Detect which cell encompasses the target text, then output its [X, Y] center coordinate. 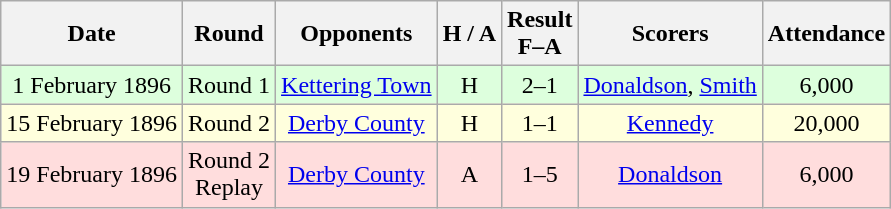
Round 2 [228, 123]
19 February 1896 [92, 174]
Attendance [826, 34]
Scorers [670, 34]
Round 2Replay [228, 174]
Round [228, 34]
ResultF–A [540, 34]
1–1 [540, 123]
Round 1 [228, 85]
2–1 [540, 85]
Donaldson, Smith [670, 85]
Kettering Town [357, 85]
1–5 [540, 174]
15 February 1896 [92, 123]
Opponents [357, 34]
Kennedy [670, 123]
H / A [469, 34]
1 February 1896 [92, 85]
20,000 [826, 123]
Date [92, 34]
A [469, 174]
Donaldson [670, 174]
